Detect which cell encompasses the target text, then output its (X, Y) center coordinate. 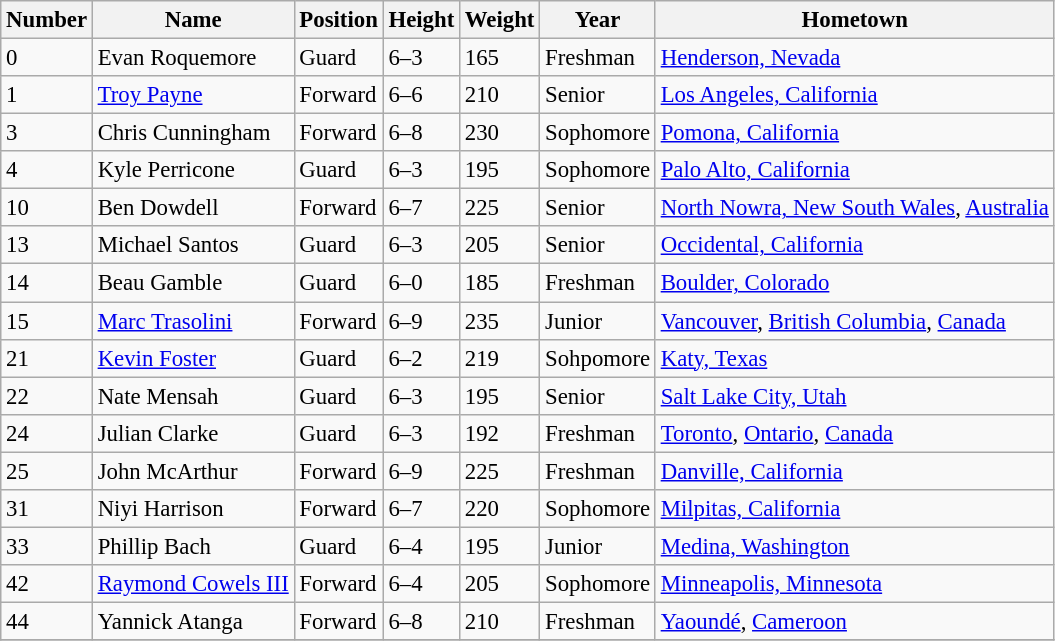
North Nowra, New South Wales, Australia (854, 208)
Yaoundé, Cameroon (854, 621)
13 (47, 245)
1 (47, 95)
Position (338, 20)
Katy, Texas (854, 358)
192 (500, 433)
Julian Clarke (193, 433)
Medina, Washington (854, 546)
Niyi Harrison (193, 509)
Boulder, Colorado (854, 283)
Name (193, 20)
Palo Alto, California (854, 170)
Beau Gamble (193, 283)
Marc Trasolini (193, 321)
Troy Payne (193, 95)
John McArthur (193, 471)
Hometown (854, 20)
6–2 (421, 358)
21 (47, 358)
Kyle Perricone (193, 170)
185 (500, 283)
Occidental, California (854, 245)
25 (47, 471)
31 (47, 509)
Weight (500, 20)
14 (47, 283)
Phillip Bach (193, 546)
219 (500, 358)
Nate Mensah (193, 396)
Pomona, California (854, 133)
Minneapolis, Minnesota (854, 584)
Vancouver, British Columbia, Canada (854, 321)
Year (598, 20)
165 (500, 58)
Milpitas, California (854, 509)
Los Angeles, California (854, 95)
Yannick Atanga (193, 621)
230 (500, 133)
Toronto, Ontario, Canada (854, 433)
44 (47, 621)
22 (47, 396)
Kevin Foster (193, 358)
33 (47, 546)
Raymond Cowels III (193, 584)
Number (47, 20)
Ben Dowdell (193, 208)
42 (47, 584)
220 (500, 509)
24 (47, 433)
Sohpomore (598, 358)
Michael Santos (193, 245)
Salt Lake City, Utah (854, 396)
Henderson, Nevada (854, 58)
235 (500, 321)
3 (47, 133)
6–6 (421, 95)
4 (47, 170)
0 (47, 58)
Height (421, 20)
15 (47, 321)
Chris Cunningham (193, 133)
Danville, California (854, 471)
Evan Roquemore (193, 58)
6–0 (421, 283)
10 (47, 208)
